Locate the cell with the specified text and output its (x, y) center coordinate. 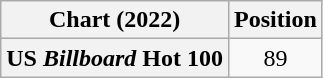
Position (276, 20)
Chart (2022) (115, 20)
US Billboard Hot 100 (115, 58)
89 (276, 58)
